Provide the (X, Y) coordinate of the cell's center where the given text is located.  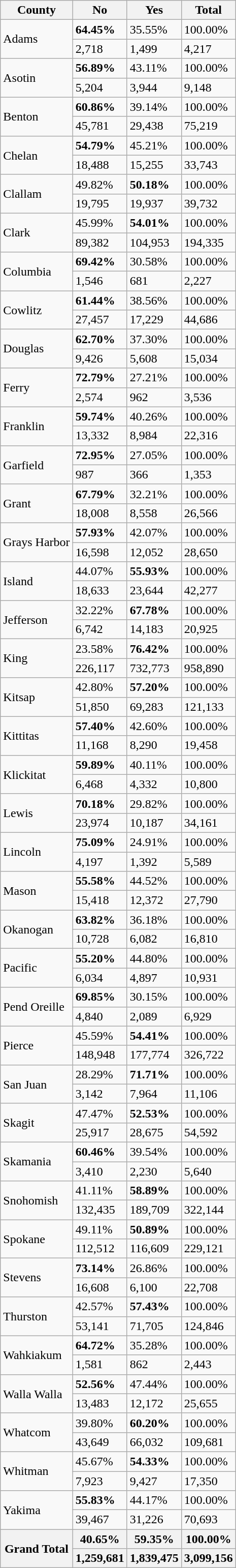
60.20% (154, 1423)
958,890 (208, 668)
862 (154, 1365)
Pacific (37, 968)
6,034 (99, 978)
6,929 (208, 1016)
64.45% (99, 29)
73.14% (99, 1268)
3,944 (154, 87)
50.18% (154, 184)
71.71% (154, 1074)
Snohomish (37, 1200)
Klickitat (37, 774)
Franklin (37, 426)
55.83% (99, 1500)
Lincoln (37, 852)
5,589 (208, 862)
Yes (154, 10)
12,052 (154, 552)
57.20% (154, 687)
8,290 (154, 745)
Jefferson (37, 620)
43.11% (154, 68)
13,483 (99, 1403)
132,435 (99, 1210)
54.01% (154, 223)
Clark (37, 232)
Mason (37, 891)
Total (208, 10)
Pend Oreille (37, 1007)
3,099,156 (208, 1558)
66,032 (154, 1442)
28,650 (208, 552)
54.33% (154, 1461)
2,089 (154, 1016)
44,686 (208, 320)
58.89% (154, 1191)
Adams (37, 39)
33,743 (208, 165)
57.43% (154, 1307)
2,227 (208, 281)
2,718 (99, 49)
60.46% (99, 1152)
No (99, 10)
5,640 (208, 1171)
53,141 (99, 1326)
47.47% (99, 1113)
County (37, 10)
Okanogan (37, 929)
Columbia (37, 272)
50.89% (154, 1229)
2,443 (208, 1365)
57.40% (99, 726)
5,204 (99, 87)
Benton (37, 116)
39.54% (154, 1152)
75,219 (208, 126)
64.72% (99, 1345)
366 (154, 474)
116,609 (154, 1249)
Pierce (37, 1045)
326,722 (208, 1055)
226,117 (99, 668)
44.80% (154, 958)
4,332 (154, 784)
15,255 (154, 165)
10,800 (208, 784)
13,332 (99, 436)
89,382 (99, 243)
42,277 (208, 591)
Whitman (37, 1471)
39,467 (99, 1520)
2,574 (99, 397)
23,644 (154, 591)
70.18% (99, 803)
King (37, 658)
San Juan (37, 1084)
45.21% (154, 145)
44.52% (154, 881)
42.60% (154, 726)
4,840 (99, 1016)
55.58% (99, 881)
44.07% (99, 571)
40.11% (154, 765)
Spokane (37, 1239)
28,675 (154, 1132)
27.05% (154, 455)
69.42% (99, 262)
29,438 (154, 126)
15,418 (99, 900)
8,558 (154, 513)
54.79% (99, 145)
75.09% (99, 842)
11,168 (99, 745)
681 (154, 281)
67.79% (99, 494)
60.86% (99, 107)
52.56% (99, 1384)
3,142 (99, 1094)
Whatcom (37, 1432)
7,964 (154, 1094)
56.89% (99, 68)
35.28% (154, 1345)
732,773 (154, 668)
19,458 (208, 745)
23,974 (99, 823)
36.18% (154, 920)
24.91% (154, 842)
4,217 (208, 49)
22,708 (208, 1287)
124,846 (208, 1326)
45.67% (99, 1461)
Grays Harbor (37, 542)
10,728 (99, 939)
69.85% (99, 997)
6,100 (154, 1287)
43,649 (99, 1442)
1,259,681 (99, 1558)
7,923 (99, 1481)
229,121 (208, 1249)
Stevens (37, 1278)
Kittitas (37, 736)
55.93% (154, 571)
962 (154, 397)
4,897 (154, 978)
194,335 (208, 243)
1,392 (154, 862)
1,353 (208, 474)
62.70% (99, 339)
16,598 (99, 552)
18,488 (99, 165)
54,592 (208, 1132)
37.30% (154, 339)
6,742 (99, 629)
59.74% (99, 416)
25,917 (99, 1132)
27.21% (154, 378)
1,546 (99, 281)
59.35% (154, 1539)
42.57% (99, 1307)
59.89% (99, 765)
27,457 (99, 320)
72.95% (99, 455)
39.14% (154, 107)
3,536 (208, 397)
Clallam (37, 194)
35.55% (154, 29)
9,426 (99, 358)
63.82% (99, 920)
30.15% (154, 997)
8,984 (154, 436)
27,790 (208, 900)
25,655 (208, 1403)
9,427 (154, 1481)
1,499 (154, 49)
10,187 (154, 823)
54.41% (154, 1036)
44.17% (154, 1500)
42.07% (154, 532)
42.80% (99, 687)
Grand Total (37, 1549)
Chelan (37, 155)
39.80% (99, 1423)
Kitsap (37, 697)
26,566 (208, 513)
10,931 (208, 978)
3,410 (99, 1171)
70,693 (208, 1520)
5,608 (154, 358)
51,850 (99, 707)
Skamania (37, 1161)
17,229 (154, 320)
189,709 (154, 1210)
121,133 (208, 707)
Skagit (37, 1123)
17,350 (208, 1481)
40.26% (154, 416)
Asotin (37, 78)
16,810 (208, 939)
16,608 (99, 1287)
Grant (37, 503)
38.56% (154, 300)
Cowlitz (37, 310)
69,283 (154, 707)
55.20% (99, 958)
40.65% (99, 1539)
32.22% (99, 610)
15,034 (208, 358)
26.86% (154, 1268)
987 (99, 474)
Island (37, 581)
18,633 (99, 591)
148,948 (99, 1055)
71,705 (154, 1326)
12,172 (154, 1403)
177,774 (154, 1055)
Yakima (37, 1510)
6,082 (154, 939)
322,144 (208, 1210)
52.53% (154, 1113)
18,008 (99, 513)
11,106 (208, 1094)
Douglas (37, 349)
1,839,475 (154, 1558)
49.82% (99, 184)
12,372 (154, 900)
39,732 (208, 203)
41.11% (99, 1191)
32.21% (154, 494)
22,316 (208, 436)
28.29% (99, 1074)
19,937 (154, 203)
112,512 (99, 1249)
14,183 (154, 629)
72.79% (99, 378)
104,953 (154, 243)
30.58% (154, 262)
45.99% (99, 223)
4,197 (99, 862)
109,681 (208, 1442)
Garfield (37, 465)
2,230 (154, 1171)
34,161 (208, 823)
Walla Walla (37, 1394)
Thurston (37, 1316)
76.42% (154, 649)
29.82% (154, 803)
1,581 (99, 1365)
57.93% (99, 532)
47.44% (154, 1384)
31,226 (154, 1520)
61.44% (99, 300)
9,148 (208, 87)
19,795 (99, 203)
Ferry (37, 387)
6,468 (99, 784)
45.59% (99, 1036)
67.78% (154, 610)
45,781 (99, 126)
Lewis (37, 813)
Wahkiakum (37, 1355)
49.11% (99, 1229)
23.58% (99, 649)
20,925 (208, 629)
